Provide the [X, Y] coordinate of the cell's center where the given text is located.  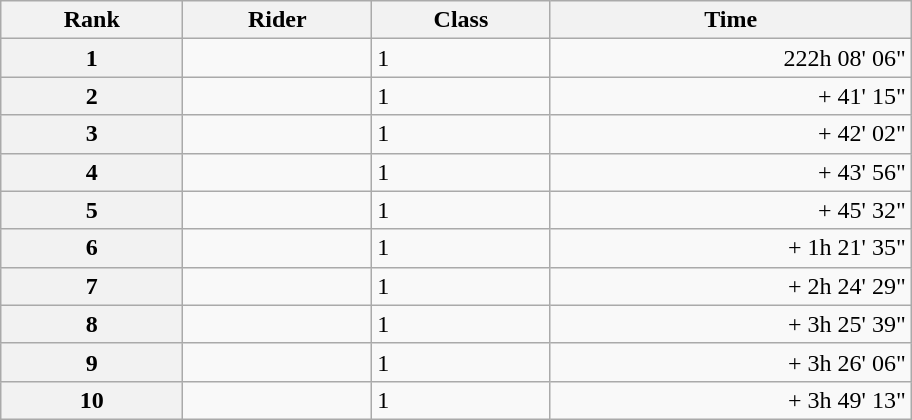
Time [730, 20]
+ 3h 49' 13" [730, 400]
+ 3h 25' 39" [730, 324]
+ 1h 21' 35" [730, 248]
+ 2h 24' 29" [730, 286]
4 [92, 172]
Rider [278, 20]
+ 3h 26' 06" [730, 362]
5 [92, 210]
+ 43' 56" [730, 172]
Rank [92, 20]
7 [92, 286]
9 [92, 362]
6 [92, 248]
8 [92, 324]
Class [461, 20]
+ 42' 02" [730, 134]
+ 45' 32" [730, 210]
2 [92, 96]
3 [92, 134]
+ 41' 15" [730, 96]
222h 08' 06" [730, 58]
10 [92, 400]
